Provide the (x, y) coordinate of the cell's center where the given text is located.  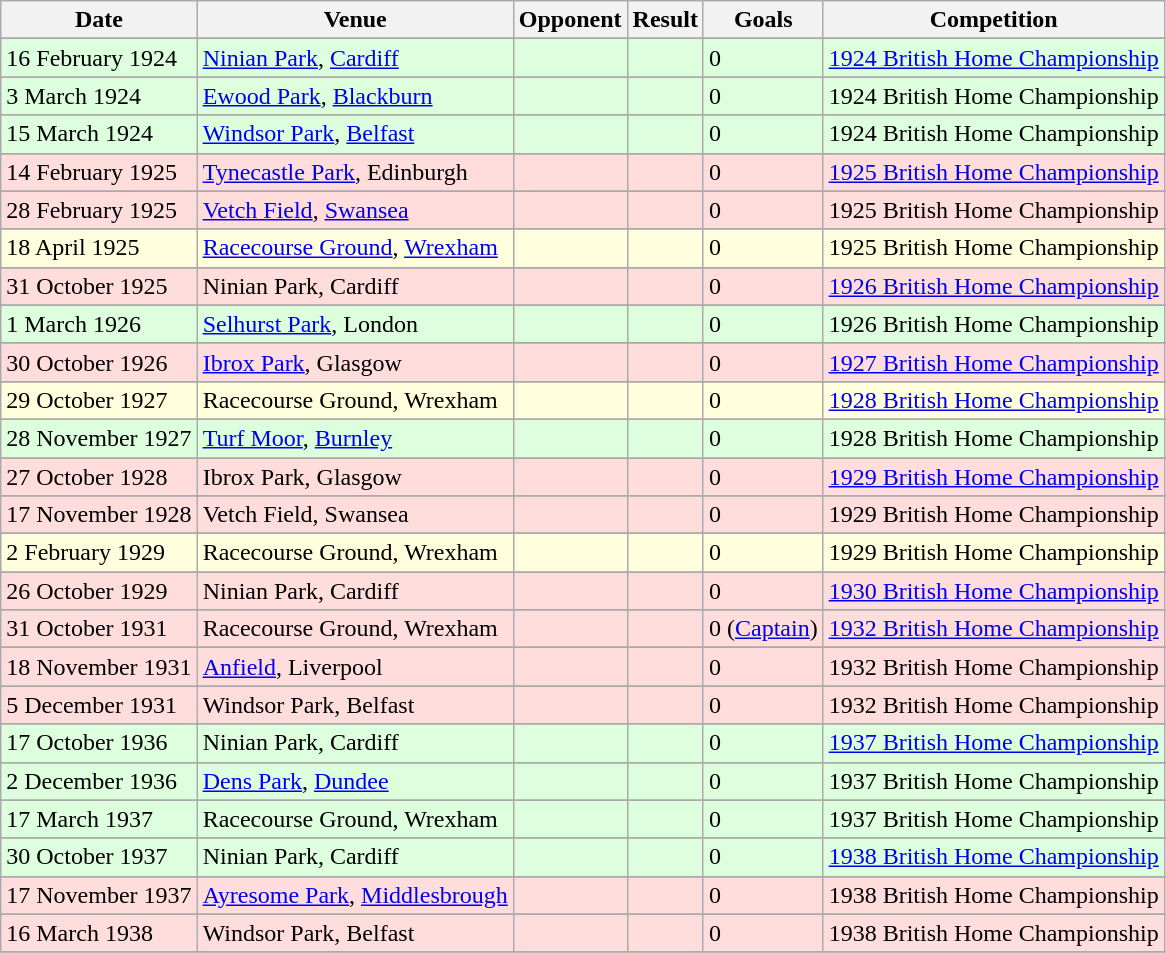
Ewood Park, Blackburn (355, 96)
3 March 1924 (99, 96)
26 October 1929 (99, 591)
18 November 1931 (99, 667)
2 February 1929 (99, 553)
Result (665, 20)
2 December 1936 (99, 781)
29 October 1927 (99, 400)
16 March 1938 (99, 933)
1 March 1926 (99, 324)
31 October 1931 (99, 629)
16 February 1924 (99, 58)
17 October 1936 (99, 743)
15 March 1924 (99, 134)
Opponent (570, 20)
Turf Moor, Burnley (355, 438)
Dens Park, Dundee (355, 781)
30 October 1926 (99, 362)
Competition (994, 20)
Date (99, 20)
Anfield, Liverpool (355, 667)
18 April 1925 (99, 248)
Venue (355, 20)
1927 British Home Championship (994, 362)
17 November 1937 (99, 895)
Ayresome Park, Middlesbrough (355, 895)
5 December 1931 (99, 705)
28 November 1927 (99, 438)
0 (Captain) (763, 629)
Goals (763, 20)
30 October 1937 (99, 857)
17 November 1928 (99, 515)
31 October 1925 (99, 286)
1930 British Home Championship (994, 591)
28 February 1925 (99, 210)
Selhurst Park, London (355, 324)
14 February 1925 (99, 172)
27 October 1928 (99, 477)
Tynecastle Park, Edinburgh (355, 172)
17 March 1937 (99, 819)
